Provide the (x, y) coordinate of the cell's center where the given text is located.  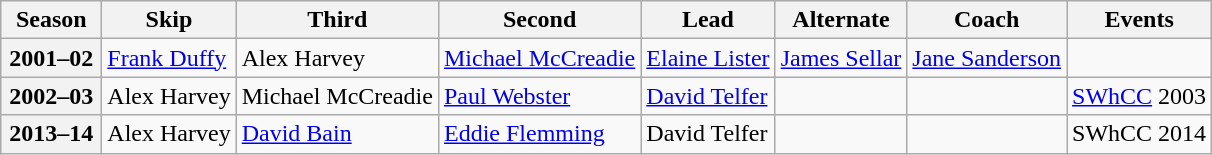
Coach (987, 20)
Frank Duffy (169, 58)
SWhCC 2014 (1140, 134)
Alternate (841, 20)
Paul Webster (539, 96)
James Sellar (841, 58)
Skip (169, 20)
Season (52, 20)
Second (539, 20)
Events (1140, 20)
Lead (708, 20)
SWhCC 2003 (1140, 96)
2001–02 (52, 58)
2013–14 (52, 134)
Third (337, 20)
Eddie Flemming (539, 134)
Elaine Lister (708, 58)
2002–03 (52, 96)
David Bain (337, 134)
Jane Sanderson (987, 58)
